Find where the given text appears and provide that cell's center as (x, y) coordinate. 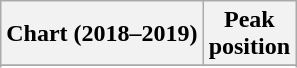
Chart (2018–2019) (102, 34)
Peakposition (249, 34)
